Pinpoint the cell where the given text exists, returning its [X, Y] midpoint coordinate. 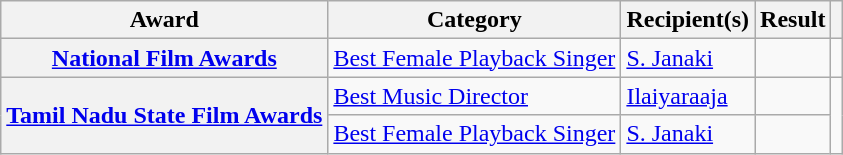
Best Music Director [474, 96]
Result [793, 20]
Tamil Nadu State Film Awards [164, 115]
Award [164, 20]
Ilaiyaraaja [688, 96]
Category [474, 20]
National Film Awards [164, 58]
Recipient(s) [688, 20]
